Capture the cell that displays the provided text and extract its [X, Y] central coordinate. 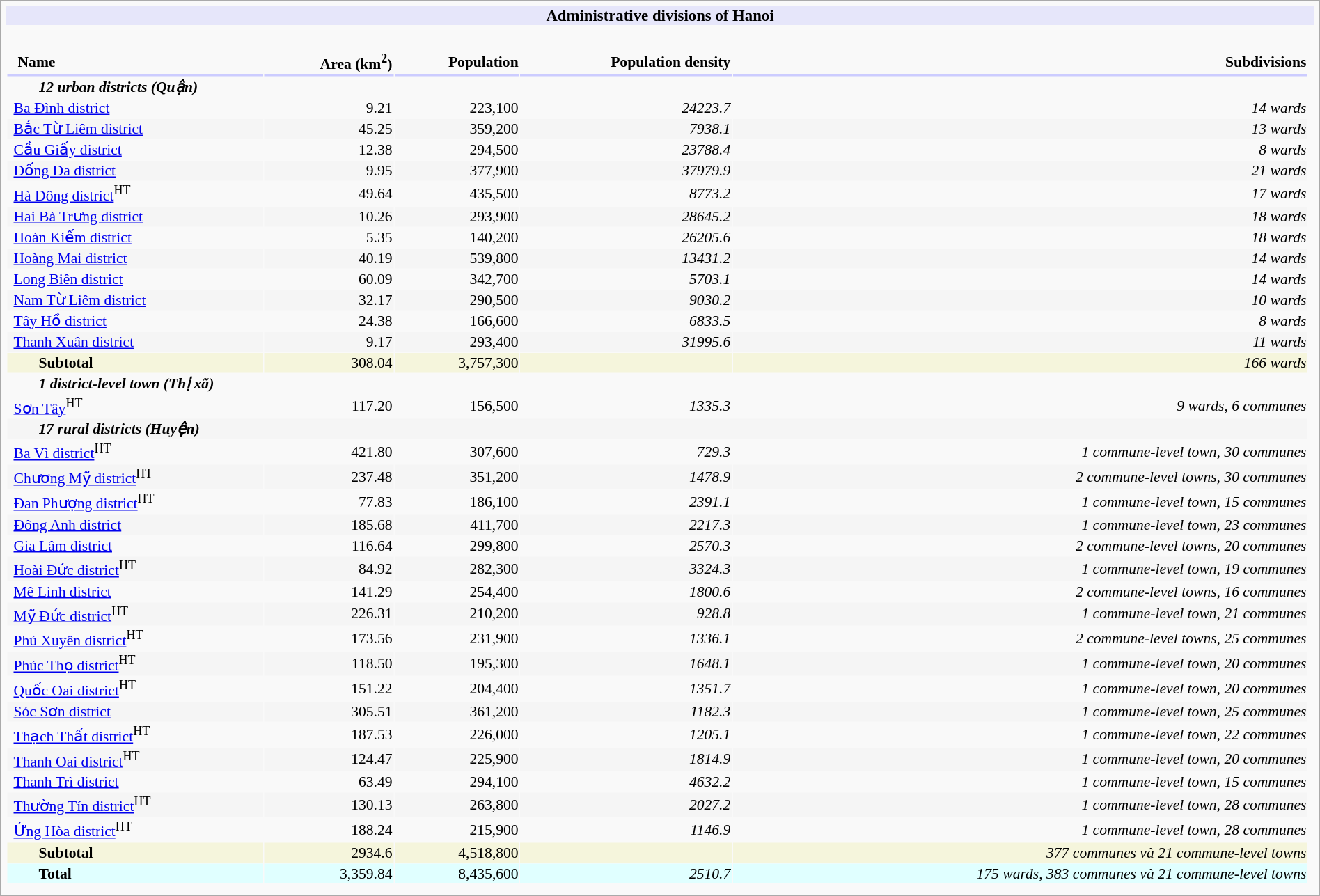
308.04 [329, 362]
84.92 [329, 568]
294,500 [457, 150]
Chương Mỹ districtHT [135, 477]
195,300 [457, 663]
28645.2 [627, 216]
Long Biên district [135, 278]
Sơn TâyHT [135, 406]
63.49 [329, 782]
2 commune-level towns, 30 communes [1020, 477]
2391.1 [627, 501]
Hai Bà Trưng district [135, 216]
Administrative divisions of Hanoi [660, 15]
Sóc Sơn district [135, 712]
188.24 [329, 830]
10 wards [1020, 299]
9.21 [329, 108]
Area (km2) [329, 63]
186,100 [457, 501]
282,300 [457, 568]
377 communes và 21 commune-level towns [1020, 852]
12.38 [329, 150]
37979.9 [627, 171]
3324.3 [627, 568]
Nam Từ Liêm district [135, 299]
130.13 [329, 805]
21 wards [1020, 171]
49.64 [329, 194]
173.56 [329, 639]
3,359.84 [329, 873]
32.17 [329, 299]
Đan Phượng districtHT [135, 501]
Hà Đông districtHT [135, 194]
175 wards, 383 communes và 21 commune-level towns [1020, 873]
1 commune-level town, 25 communes [1020, 712]
225,900 [457, 759]
Thanh Xuân district [135, 341]
13431.2 [627, 258]
45.25 [329, 129]
156,500 [457, 406]
17 wards [1020, 194]
1 commune-level town, 23 communes [1020, 524]
4632.2 [627, 782]
4,518,800 [457, 852]
539,800 [457, 258]
1335.3 [627, 406]
Thanh Oai districtHT [135, 759]
1 commune-level town, 19 communes [1020, 568]
Đông Anh district [135, 524]
7938.1 [627, 129]
11 wards [1020, 341]
26205.6 [627, 237]
729.3 [627, 452]
Mê Linh district [135, 591]
1 commune-level town, 30 communes [1020, 452]
215,900 [457, 830]
305.51 [329, 712]
13 wards [1020, 129]
1182.3 [627, 712]
2 commune-level towns, 25 communes [1020, 639]
204,400 [457, 689]
8773.2 [627, 194]
17 rural districts (Huyện) [657, 429]
Thường Tín districtHT [135, 805]
2027.2 [627, 805]
299,800 [457, 545]
117.20 [329, 406]
9.17 [329, 341]
293,900 [457, 216]
24.38 [329, 320]
290,500 [457, 299]
237.48 [329, 477]
185.68 [329, 524]
Name [135, 63]
2 commune-level towns, 20 communes [1020, 545]
12 urban districts (Quận) [657, 87]
435,500 [457, 194]
1336.1 [627, 639]
Thanh Trì district [135, 782]
2570.3 [627, 545]
1800.6 [627, 591]
210,200 [457, 614]
254,400 [457, 591]
Phú Xuyên districtHT [135, 639]
Tây Hồ district [135, 320]
351,200 [457, 477]
9030.2 [627, 299]
Ba Vì districtHT [135, 452]
1146.9 [627, 830]
1 commune-level town, 21 communes [1020, 614]
928.8 [627, 614]
Population density [627, 63]
40.19 [329, 258]
24223.7 [627, 108]
6833.5 [627, 320]
342,700 [457, 278]
359,200 [457, 129]
421.80 [329, 452]
223,100 [457, 108]
Đống Đa district [135, 171]
Hoàn Kiếm district [135, 237]
140,200 [457, 237]
377,900 [457, 171]
2 commune-level towns, 16 communes [1020, 591]
151.22 [329, 689]
116.64 [329, 545]
187.53 [329, 734]
1 commune-level town, 22 communes [1020, 734]
166,600 [457, 320]
Cầu Giấy district [135, 150]
Phúc Thọ districtHT [135, 663]
3,757,300 [457, 362]
Ba Đình district [135, 108]
Hoài Đức districtHT [135, 568]
Mỹ Đức districtHT [135, 614]
1478.9 [627, 477]
1205.1 [627, 734]
2934.6 [329, 852]
2510.7 [627, 873]
141.29 [329, 591]
23788.4 [627, 150]
5703.1 [627, 278]
361,200 [457, 712]
77.83 [329, 501]
307,600 [457, 452]
9.95 [329, 171]
Quốc Oai districtHT [135, 689]
226.31 [329, 614]
Bắc Từ Liêm district [135, 129]
8,435,600 [457, 873]
2217.3 [627, 524]
293,400 [457, 341]
31995.6 [627, 341]
118.50 [329, 663]
5.35 [329, 237]
124.47 [329, 759]
Subdivisions [1020, 63]
166 wards [1020, 362]
411,700 [457, 524]
Hoàng Mai district [135, 258]
60.09 [329, 278]
263,800 [457, 805]
1 district-level town (Thị xã) [657, 383]
1351.7 [627, 689]
Thạch Thất districtHT [135, 734]
226,000 [457, 734]
Ứng Hòa districtHT [135, 830]
Gia Lâm district [135, 545]
9 wards, 6 communes [1020, 406]
231,900 [457, 639]
Population [457, 63]
294,100 [457, 782]
10.26 [329, 216]
1814.9 [627, 759]
Total [135, 873]
1648.1 [627, 663]
